Output the (X, Y) coordinate of the center of the cell containing the given text.  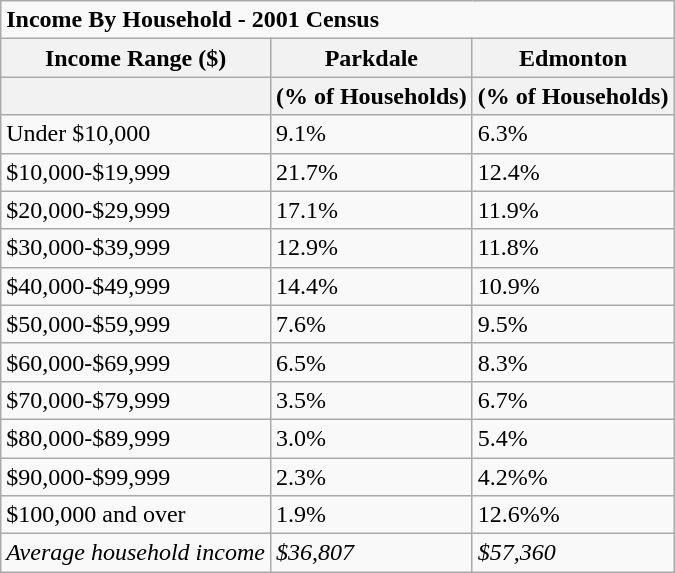
6.3% (573, 134)
$20,000-$29,999 (136, 210)
$70,000-$79,999 (136, 400)
Edmonton (573, 58)
21.7% (371, 172)
9.5% (573, 324)
5.4% (573, 438)
$90,000-$99,999 (136, 477)
9.1% (371, 134)
4.2%% (573, 477)
$10,000-$19,999 (136, 172)
Income Range ($) (136, 58)
17.1% (371, 210)
14.4% (371, 286)
$60,000-$69,999 (136, 362)
$36,807 (371, 553)
12.9% (371, 248)
$80,000-$89,999 (136, 438)
$100,000 and over (136, 515)
$57,360 (573, 553)
1.9% (371, 515)
Average household income (136, 553)
$50,000-$59,999 (136, 324)
6.7% (573, 400)
3.0% (371, 438)
7.6% (371, 324)
$30,000-$39,999 (136, 248)
6.5% (371, 362)
11.8% (573, 248)
2.3% (371, 477)
Parkdale (371, 58)
12.4% (573, 172)
12.6%% (573, 515)
11.9% (573, 210)
$40,000-$49,999 (136, 286)
Under $10,000 (136, 134)
10.9% (573, 286)
Income By Household - 2001 Census (338, 20)
8.3% (573, 362)
3.5% (371, 400)
